Identify which cell holds the provided text, then report its [x, y] central coordinate. 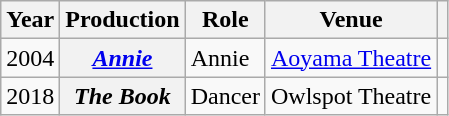
Year [30, 20]
2004 [30, 58]
Owlspot Theatre [350, 96]
2018 [30, 96]
Role [225, 20]
Aoyama Theatre [350, 58]
Production [122, 20]
Dancer [225, 96]
Venue [350, 20]
The Book [122, 96]
